Return the (X, Y) coordinate for the center point of the cell that contains the specified text.  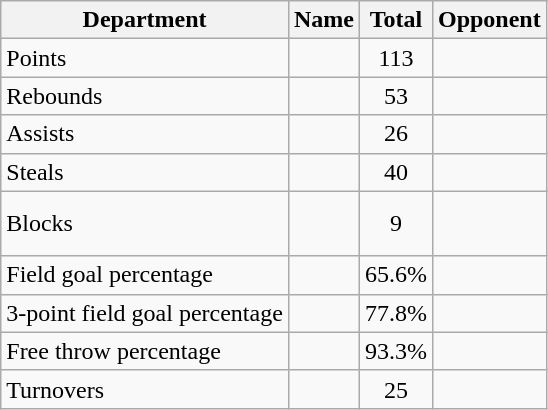
Rebounds (145, 96)
25 (396, 389)
Points (145, 58)
Blocks (145, 224)
Field goal percentage (145, 275)
77.8% (396, 313)
65.6% (396, 275)
Opponent (489, 20)
Total (396, 20)
26 (396, 134)
93.3% (396, 351)
3-point field goal percentage (145, 313)
Name (324, 20)
9 (396, 224)
53 (396, 96)
Turnovers (145, 389)
113 (396, 58)
Department (145, 20)
40 (396, 172)
Steals (145, 172)
Free throw percentage (145, 351)
Assists (145, 134)
